Find where the given text appears and provide that cell's center as [x, y] coordinate. 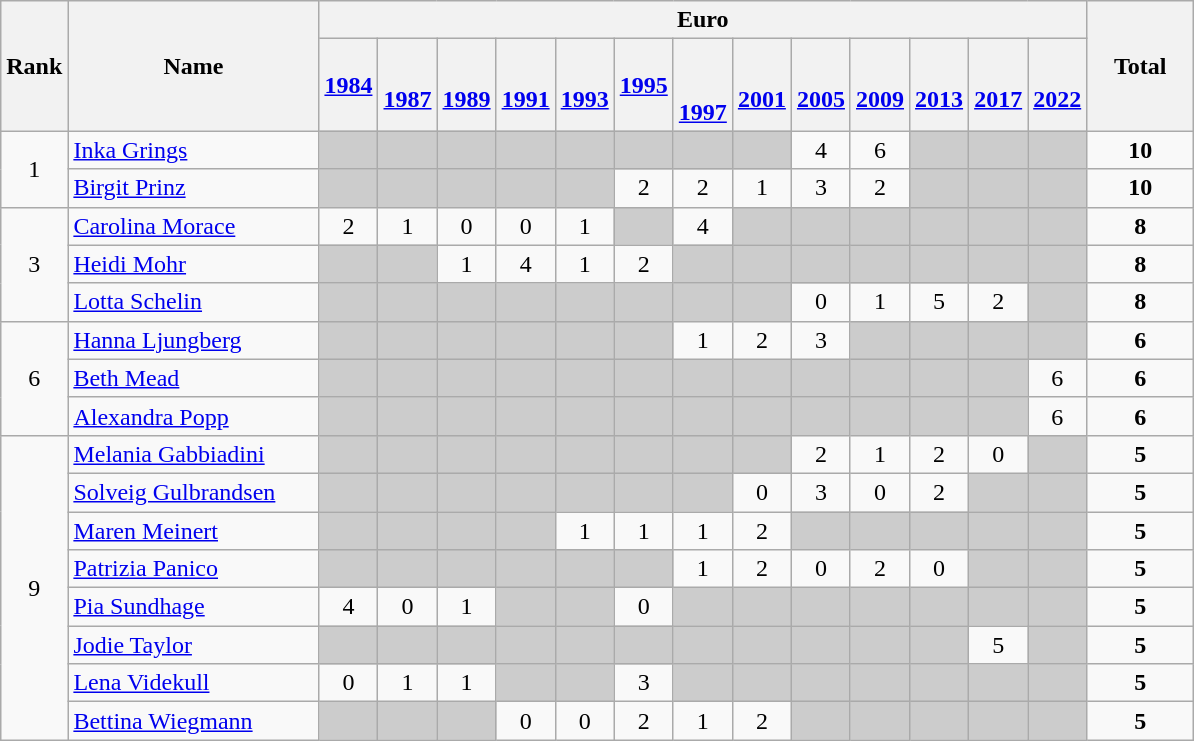
Lotta Schelin [194, 302]
1989 [466, 85]
1993 [584, 85]
1991 [526, 85]
Euro [703, 20]
Inka Grings [194, 150]
Total [1140, 66]
Bettina Wiegmann [194, 721]
Patrizia Panico [194, 569]
Pia Sundhage [194, 607]
2013 [940, 85]
2001 [762, 85]
Jodie Taylor [194, 645]
1997 [702, 85]
Hanna Ljungberg [194, 340]
Alexandra Popp [194, 416]
2022 [1058, 85]
Lena Videkull [194, 683]
Solveig Gulbrandsen [194, 492]
Heidi Mohr [194, 264]
Birgit Prinz [194, 188]
1984 [348, 85]
Rank [34, 66]
Carolina Morace [194, 226]
2009 [880, 85]
Beth Mead [194, 378]
Maren Meinert [194, 531]
Name [194, 66]
9 [34, 587]
2005 [820, 85]
2017 [998, 85]
1987 [408, 85]
Melania Gabbiadini [194, 454]
1995 [644, 85]
